Determine the [X, Y] coordinate at the center of the cell enclosing the given text.  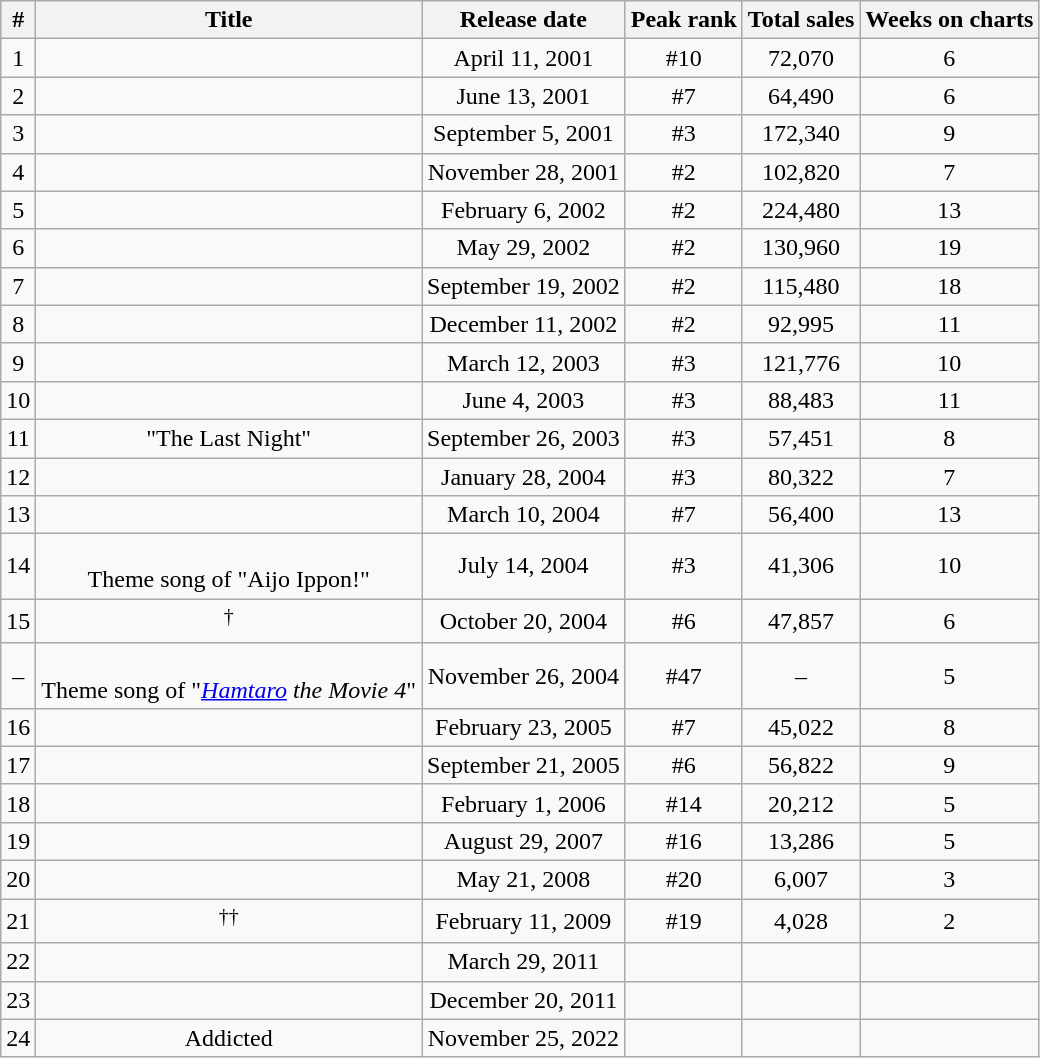
† [229, 622]
October 20, 2004 [524, 622]
64,490 [801, 96]
102,820 [801, 172]
April 11, 2001 [524, 58]
February 6, 2002 [524, 210]
#47 [684, 676]
Theme song of "Aijo Ippon!" [229, 566]
"The Last Night" [229, 438]
21 [18, 922]
57,451 [801, 438]
47,857 [801, 622]
23 [18, 1000]
July 14, 2004 [524, 566]
February 11, 2009 [524, 922]
20,212 [801, 803]
41,306 [801, 566]
September 26, 2003 [524, 438]
16 [18, 727]
# [18, 20]
92,995 [801, 324]
4,028 [801, 922]
Weeks on charts [950, 20]
Addicted [229, 1038]
August 29, 2007 [524, 841]
June 4, 2003 [524, 400]
22 [18, 962]
June 13, 2001 [524, 96]
#14 [684, 803]
November 26, 2004 [524, 676]
80,322 [801, 477]
May 21, 2008 [524, 880]
72,070 [801, 58]
September 5, 2001 [524, 134]
224,480 [801, 210]
12 [18, 477]
November 25, 2022 [524, 1038]
88,483 [801, 400]
#16 [684, 841]
Title [229, 20]
45,022 [801, 727]
172,340 [801, 134]
September 21, 2005 [524, 765]
†† [229, 922]
20 [18, 880]
115,480 [801, 286]
121,776 [801, 362]
56,400 [801, 515]
February 23, 2005 [524, 727]
#20 [684, 880]
15 [18, 622]
24 [18, 1038]
March 12, 2003 [524, 362]
Release date [524, 20]
March 29, 2011 [524, 962]
December 11, 2002 [524, 324]
December 20, 2011 [524, 1000]
#10 [684, 58]
17 [18, 765]
February 1, 2006 [524, 803]
#19 [684, 922]
November 28, 2001 [524, 172]
May 29, 2002 [524, 248]
Theme song of "Hamtaro the Movie 4" [229, 676]
130,960 [801, 248]
14 [18, 566]
September 19, 2002 [524, 286]
1 [18, 58]
6,007 [801, 880]
Total sales [801, 20]
56,822 [801, 765]
Peak rank [684, 20]
4 [18, 172]
13,286 [801, 841]
March 10, 2004 [524, 515]
January 28, 2004 [524, 477]
